Scan for the cell matching the given text and deliver its (x, y) coordinate at center. 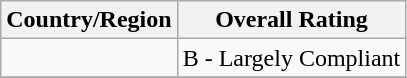
Country/Region (89, 20)
B - Largely Compliant (292, 58)
Overall Rating (292, 20)
